Find where the given text appears and provide that cell's center as (x, y) coordinate. 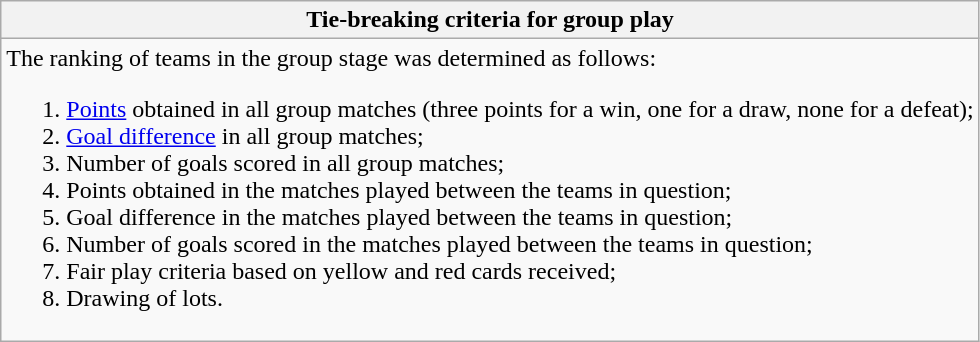
Tie-breaking criteria for group play (490, 20)
